Output the (x, y) coordinate of the center of the cell containing the given text.  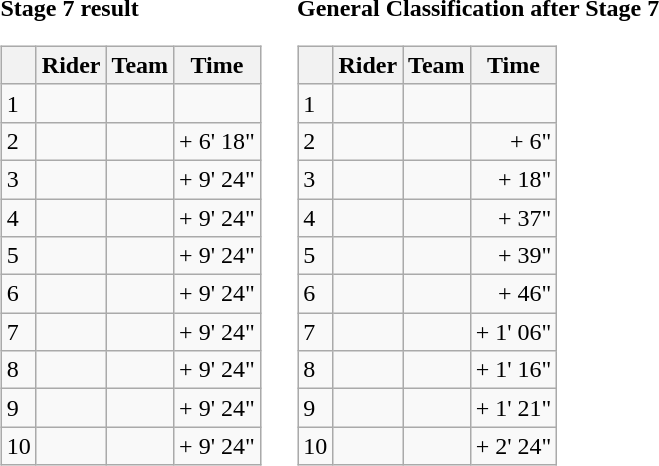
+ 6" (514, 141)
+ 39" (514, 256)
+ 46" (514, 294)
+ 37" (514, 217)
+ 1' 06" (514, 332)
+ 1' 16" (514, 370)
+ 2' 24" (514, 446)
+ 1' 21" (514, 408)
+ 6' 18" (218, 141)
+ 18" (514, 179)
